Extract the [x, y] coordinate from the center of the cell holding the provided text.  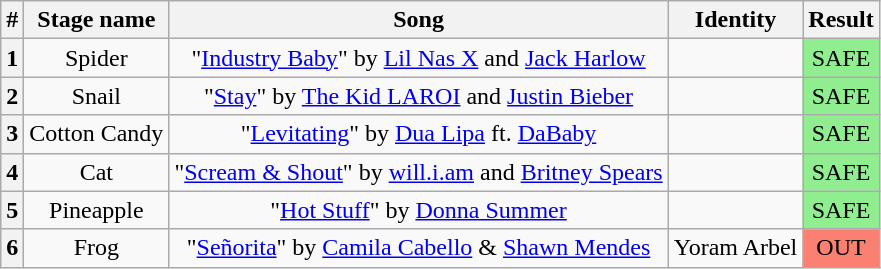
Song [418, 20]
Snail [96, 96]
1 [12, 58]
Cat [96, 172]
Yoram Arbel [736, 248]
"Stay" by The Kid LAROI and Justin Bieber [418, 96]
4 [12, 172]
2 [12, 96]
Result [841, 20]
Cotton Candy [96, 134]
OUT [841, 248]
6 [12, 248]
"Señorita" by Camila Cabello & Shawn Mendes [418, 248]
Identity [736, 20]
"Levitating" by Dua Lipa ft. DaBaby [418, 134]
"Scream & Shout" by will.i.am and Britney Spears [418, 172]
"Hot Stuff" by Donna Summer [418, 210]
# [12, 20]
Stage name [96, 20]
Pineapple [96, 210]
3 [12, 134]
"Industry Baby" by Lil Nas X and Jack Harlow [418, 58]
Frog [96, 248]
5 [12, 210]
Spider [96, 58]
